Detect which cell encompasses the target text, then output its [x, y] center coordinate. 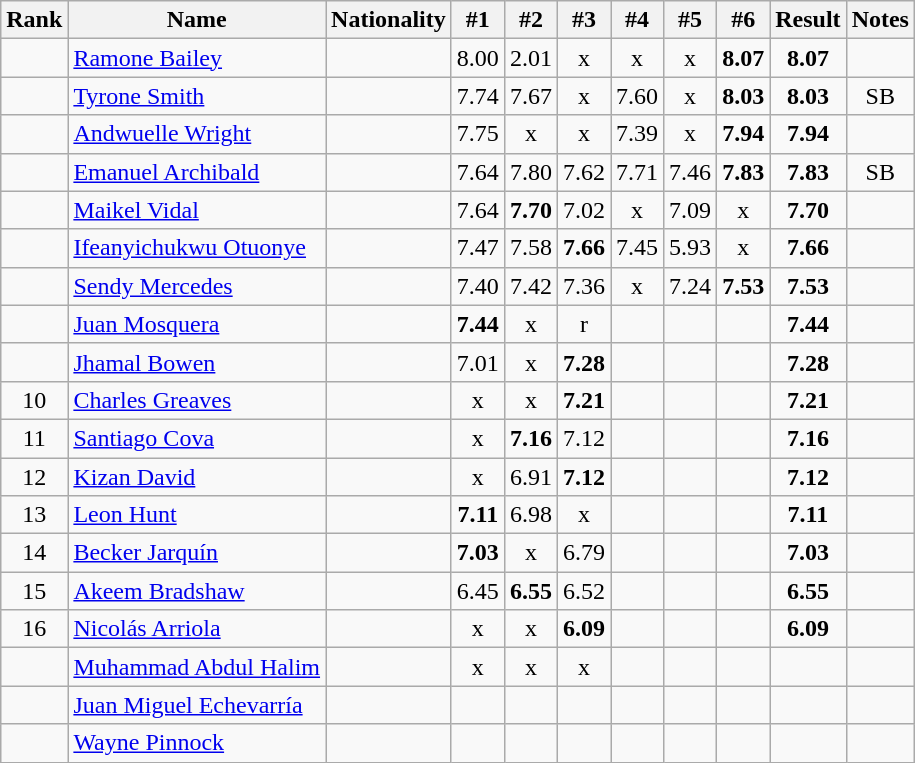
7.24 [690, 286]
15 [34, 591]
Muhammad Abdul Halim [197, 667]
Nicolás Arriola [197, 629]
Juan Miguel Echevarría [197, 705]
#4 [636, 20]
Andwuelle Wright [197, 134]
7.09 [690, 210]
6.91 [530, 477]
#2 [530, 20]
12 [34, 477]
7.60 [636, 96]
2.01 [530, 58]
7.46 [690, 172]
7.67 [530, 96]
6.45 [478, 591]
7.58 [530, 248]
7.62 [584, 172]
Akeem Bradshaw [197, 591]
Ramone Bailey [197, 58]
7.47 [478, 248]
#3 [584, 20]
#1 [478, 20]
Emanuel Archibald [197, 172]
7.01 [478, 362]
7.45 [636, 248]
Name [197, 20]
Tyrone Smith [197, 96]
Wayne Pinnock [197, 743]
16 [34, 629]
11 [34, 438]
6.98 [530, 515]
7.42 [530, 286]
Rank [34, 20]
14 [34, 553]
Santiago Cova [197, 438]
7.40 [478, 286]
Leon Hunt [197, 515]
5.93 [690, 248]
7.36 [584, 286]
7.75 [478, 134]
6.79 [584, 553]
Juan Mosquera [197, 324]
6.52 [584, 591]
Ifeanyichukwu Otuonye [197, 248]
10 [34, 400]
Result [808, 20]
r [584, 324]
#5 [690, 20]
7.80 [530, 172]
Notes [880, 20]
Nationality [389, 20]
Maikel Vidal [197, 210]
7.39 [636, 134]
Sendy Mercedes [197, 286]
#6 [744, 20]
Kizan David [197, 477]
7.02 [584, 210]
Jhamal Bowen [197, 362]
13 [34, 515]
Becker Jarquín [197, 553]
7.71 [636, 172]
7.74 [478, 96]
Charles Greaves [197, 400]
8.00 [478, 58]
